Search for the cell housing the specified text and yield its [X, Y] center coordinate. 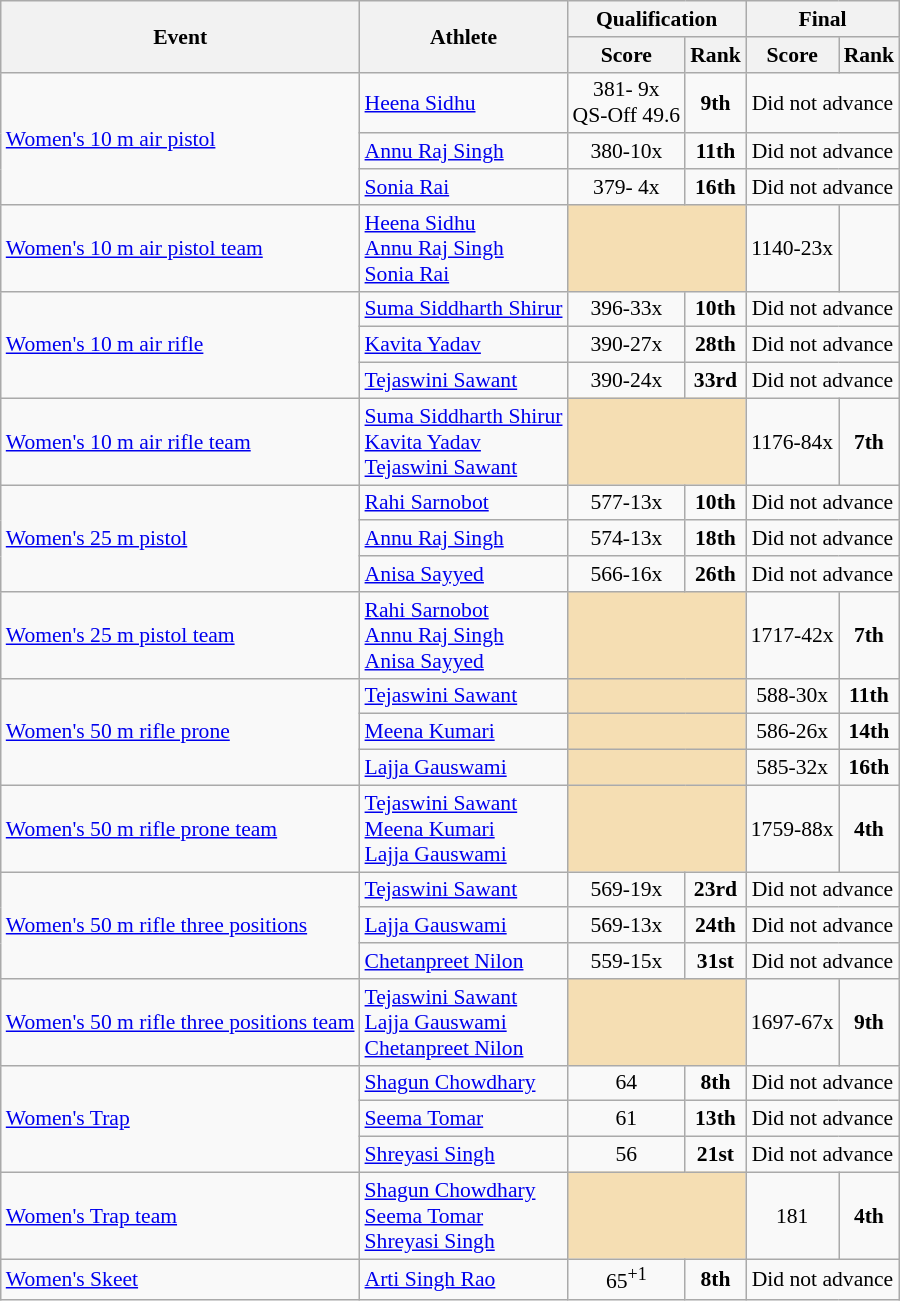
26th [716, 574]
18th [716, 539]
Women's 10 m air rifle team [180, 442]
Event [180, 36]
Arti Singh Rao [464, 1280]
Final [822, 19]
Chetanpreet Nilon [464, 961]
64 [627, 1083]
Women's 50 m rifle prone team [180, 828]
Athlete [464, 36]
379- 4x [627, 187]
588-30x [792, 696]
56 [627, 1155]
381- 9xQS-Off 49.6 [627, 102]
574-13x [627, 539]
1140-23x [792, 248]
Tejaswini SawantMeena KumariLajja Gauswami [464, 828]
Suma Siddharth ShirurKavita YadavTejaswini Sawant [464, 442]
Heena Sidhu [464, 102]
1697-67x [792, 1022]
Women's 10 m air rifle [180, 344]
Meena Kumari [464, 732]
1176-84x [792, 442]
1717-42x [792, 636]
Women's Trap team [180, 1216]
Women's Skeet [180, 1280]
24th [716, 926]
14th [870, 732]
Women's 10 m air pistol team [180, 248]
21st [716, 1155]
Suma Siddharth Shirur [464, 309]
31st [716, 961]
Shagun ChowdharySeema TomarShreyasi Singh [464, 1216]
Heena SidhuAnnu Raj SinghSonia Rai [464, 248]
Women's 50 m rifle three positions [180, 926]
23rd [716, 890]
Rahi SarnobotAnnu Raj SinghAnisa Sayyed [464, 636]
28th [716, 345]
13th [716, 1119]
33rd [716, 381]
569-19x [627, 890]
566-16x [627, 574]
Sonia Rai [464, 187]
380-10x [627, 152]
Rahi Sarnobot [464, 503]
Anisa Sayyed [464, 574]
396-33x [627, 309]
Women's 25 m pistol team [180, 636]
65+1 [627, 1280]
Tejaswini SawantLajja GauswamiChetanpreet Nilon [464, 1022]
Women's 25 m pistol [180, 538]
577-13x [627, 503]
Shagun Chowdhary [464, 1083]
61 [627, 1119]
Qualification [657, 19]
Women's Trap [180, 1118]
569-13x [627, 926]
181 [792, 1216]
Women's 50 m rifle three positions team [180, 1022]
586-26x [792, 732]
Women's 50 m rifle prone [180, 732]
Shreyasi Singh [464, 1155]
390-27x [627, 345]
Seema Tomar [464, 1119]
585-32x [792, 768]
390-24x [627, 381]
Women's 10 m air pistol [180, 138]
559-15x [627, 961]
Kavita Yadav [464, 345]
1759-88x [792, 828]
